Provide the [X, Y] coordinate of the cell's center where the given text is located.  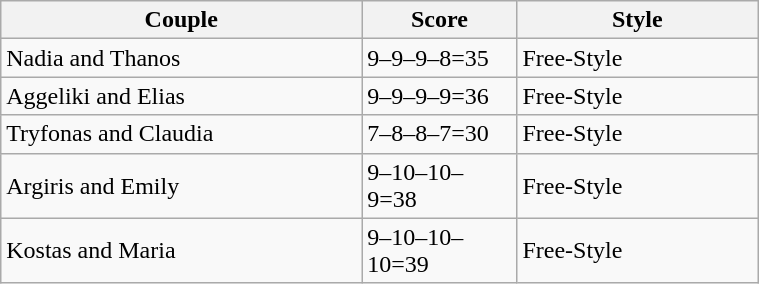
Nadia and Thanos [182, 58]
Style [638, 20]
Argiris and Emily [182, 186]
9–10–10–9=38 [440, 186]
9–10–10–10=39 [440, 250]
Score [440, 20]
Aggeliki and Elias [182, 96]
Tryfonas and Claudia [182, 134]
Couple [182, 20]
9–9–9–9=36 [440, 96]
7–8–8–7=30 [440, 134]
Kostas and Maria [182, 250]
9–9–9–8=35 [440, 58]
